Determine the (X, Y) coordinate at the center of the cell enclosing the given text.  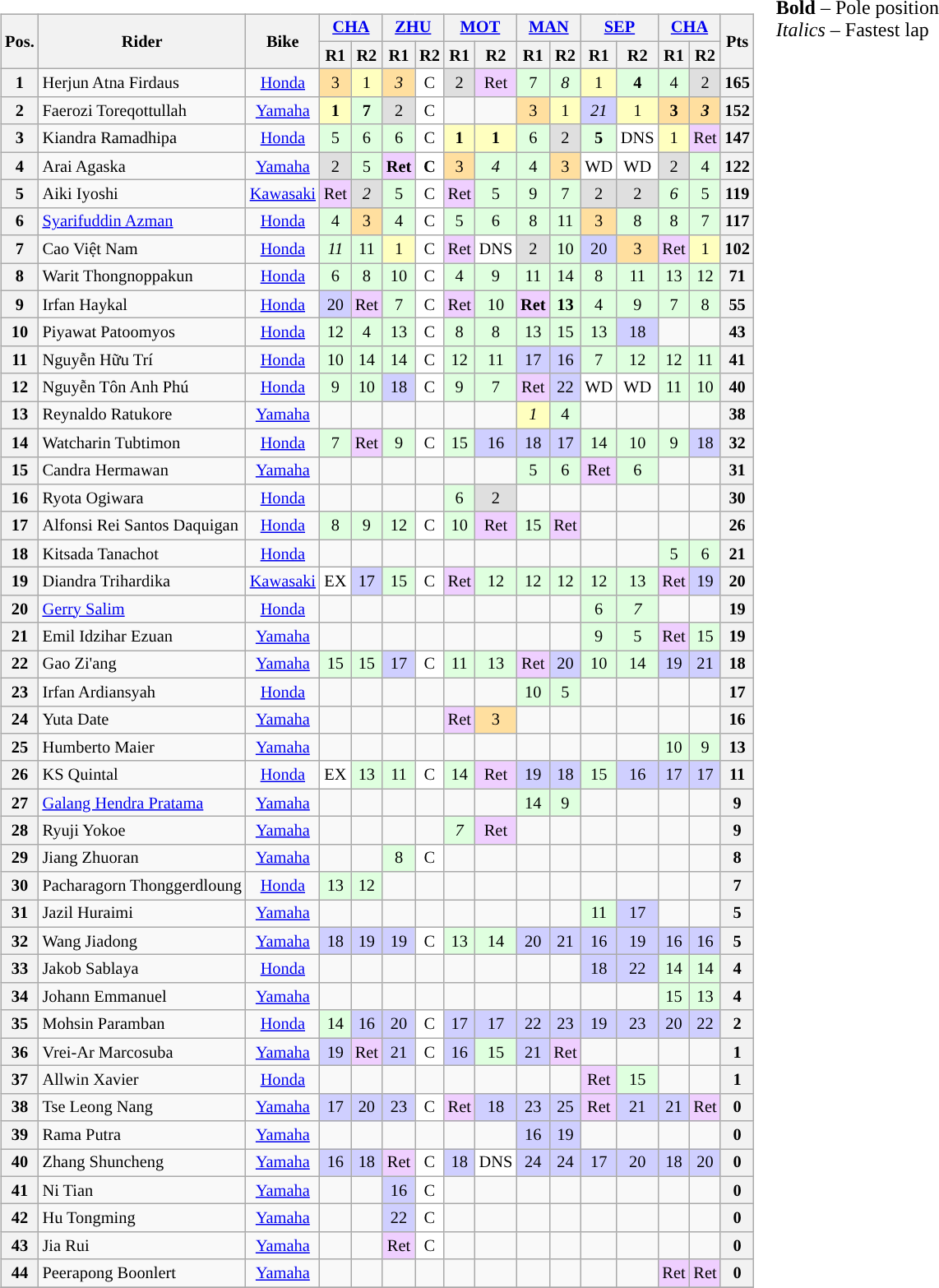
Allwin Xavier (142, 1080)
29 (20, 858)
33 (20, 969)
Zhang Shuncheng (142, 1163)
Candra Hermawan (142, 470)
Galang Hendra Pratama (142, 803)
Peerapong Boonlert (142, 1273)
Pts (737, 41)
Johann Emmanuel (142, 997)
Jiang Zhuoran (142, 858)
102 (737, 249)
Jakob Sablaya (142, 969)
165 (737, 83)
MOT (480, 28)
Rama Putra (142, 1135)
122 (737, 166)
27 (20, 803)
Rider (142, 41)
Ni Tian (142, 1190)
Yuta Date (142, 720)
Nguyễn Tôn Anh Phú (142, 387)
37 (20, 1080)
Ryuji Yokoe (142, 831)
Irfan Haykal (142, 304)
Humberto Maier (142, 748)
Alfonsi Rei Santos Daquigan (142, 526)
44 (20, 1273)
ZHU (413, 28)
Kitsada Tanachot (142, 554)
Hu Tongming (142, 1218)
Piyawat Patoomyos (142, 332)
36 (20, 1052)
Bike (283, 41)
Pacharagorn Thonggerdloung (142, 886)
Mohsin Paramban (142, 1024)
Jia Rui (142, 1246)
35 (20, 1024)
42 (20, 1218)
117 (737, 221)
Faerozi Toreqottullah (142, 111)
Irfan Ardiansyah (142, 692)
Kiandra Ramadhipa (142, 138)
39 (20, 1135)
Syarifuddin Azman (142, 221)
Gao Zi'ang (142, 665)
Diandra Trihardika (142, 581)
Vrei-Ar Marcosuba (142, 1052)
152 (737, 111)
Gerry Salim (142, 609)
28 (20, 831)
55 (737, 304)
Tse Leong Nang (142, 1107)
Cao Việt Nam (142, 249)
Pos. (20, 41)
147 (737, 138)
SEP (619, 28)
Jazil Huraimi (142, 914)
Herjun Atna Firdaus (142, 83)
34 (20, 997)
MAN (548, 28)
Ryota Ogiwara (142, 498)
Wang Jiadong (142, 941)
Nguyễn Hữu Trí (142, 360)
Warit Thongnoppakun (142, 277)
Arai Agaska (142, 166)
KS Quintal (142, 775)
Watcharin Tubtimon (142, 442)
119 (737, 194)
Emil Idzihar Ezuan (142, 637)
71 (737, 277)
Reynaldo Ratukore (142, 415)
Aiki Iyoshi (142, 194)
